From the cell containing the given text, extract its center point as [X, Y] coordinate. 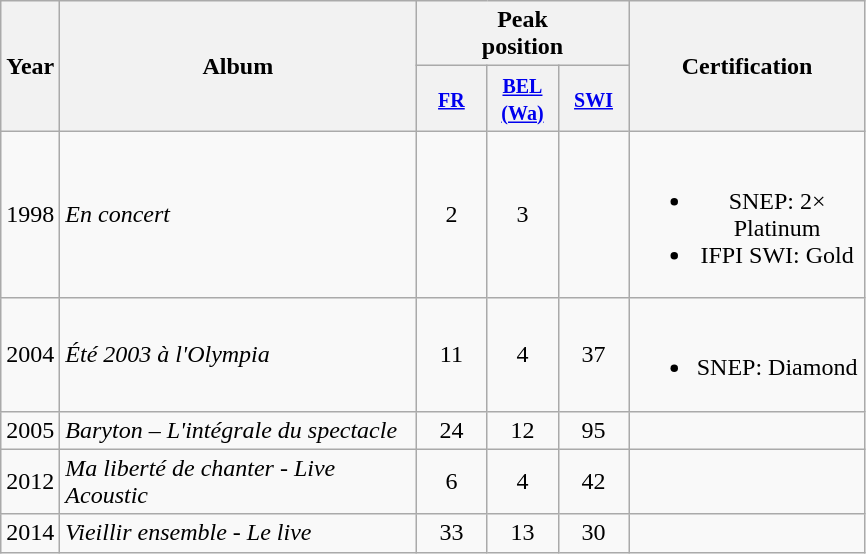
33 [452, 533]
Baryton – L'intégrale du spectacle [238, 430]
2004 [30, 354]
SNEP: 2× PlatinumIFPI SWI: Gold [747, 214]
1998 [30, 214]
30 [594, 533]
3 [522, 214]
En concert [238, 214]
6 [452, 482]
2005 [30, 430]
Certification [747, 66]
Ma liberté de chanter - Live Acoustic [238, 482]
2012 [30, 482]
13 [522, 533]
BEL (Wa) [522, 98]
42 [594, 482]
SNEP: Diamond [747, 354]
12 [522, 430]
SWI [594, 98]
11 [452, 354]
Year [30, 66]
Vieillir ensemble - Le live [238, 533]
Peakposition [522, 34]
2014 [30, 533]
37 [594, 354]
95 [594, 430]
Album [238, 66]
2 [452, 214]
FR [452, 98]
24 [452, 430]
Été 2003 à l'Olympia [238, 354]
